Scan for the cell matching the given text and deliver its [X, Y] coordinate at center. 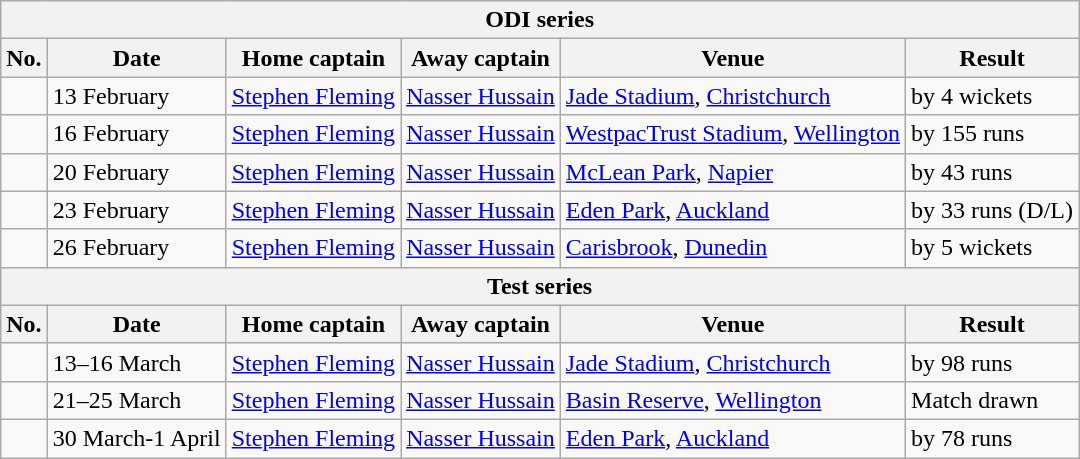
by 4 wickets [992, 96]
30 March-1 April [136, 438]
by 155 runs [992, 134]
by 5 wickets [992, 248]
23 February [136, 210]
WestpacTrust Stadium, Wellington [732, 134]
21–25 March [136, 400]
McLean Park, Napier [732, 172]
20 February [136, 172]
by 43 runs [992, 172]
by 78 runs [992, 438]
Test series [540, 286]
Match drawn [992, 400]
13–16 March [136, 362]
16 February [136, 134]
by 98 runs [992, 362]
13 February [136, 96]
Basin Reserve, Wellington [732, 400]
by 33 runs (D/L) [992, 210]
26 February [136, 248]
Carisbrook, Dunedin [732, 248]
ODI series [540, 20]
